Extract the [x, y] coordinate from the center of the cell holding the provided text.  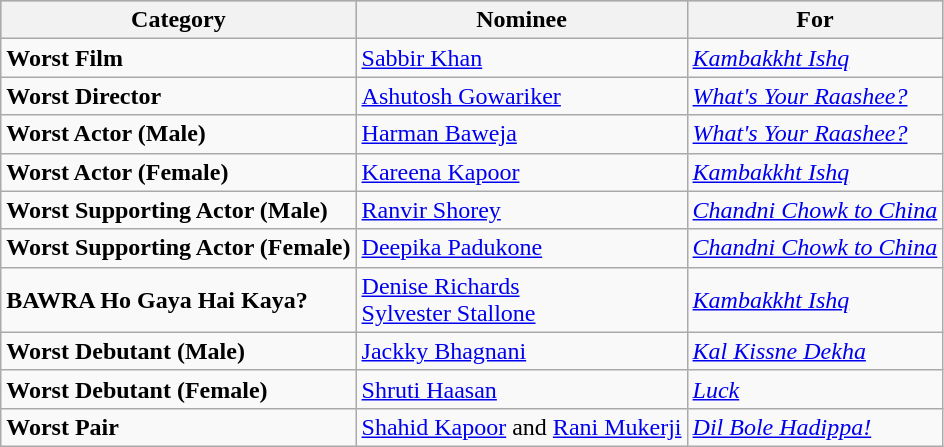
Nominee [522, 20]
Shahid Kapoor and Rani Mukerji [522, 427]
Worst Debutant (Female) [178, 389]
Worst Pair [178, 427]
Shruti Haasan [522, 389]
Category [178, 20]
Worst Actor (Male) [178, 134]
Deepika Padukone [522, 248]
For [815, 20]
Worst Supporting Actor (Male) [178, 210]
Worst Film [178, 58]
Dil Bole Hadippa! [815, 427]
Worst Supporting Actor (Female) [178, 248]
Ashutosh Gowariker [522, 96]
Sabbir Khan [522, 58]
Harman Baweja [522, 134]
Worst Actor (Female) [178, 172]
Kal Kissne Dekha [815, 351]
Kareena Kapoor [522, 172]
Worst Debutant (Male) [178, 351]
Worst Director [178, 96]
Luck [815, 389]
Ranvir Shorey [522, 210]
BAWRA Ho Gaya Hai Kaya? [178, 300]
Denise RichardsSylvester Stallone [522, 300]
Jackky Bhagnani [522, 351]
